For the text-containing cell, return its midpoint in (X, Y) coordinate format. 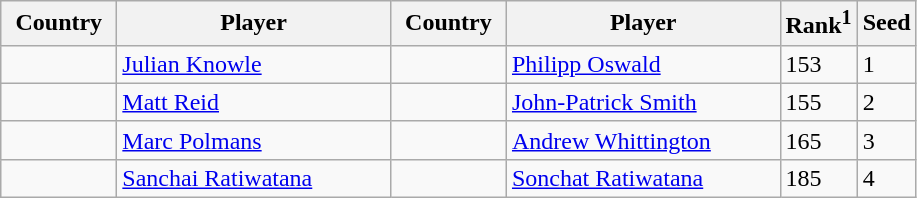
Andrew Whittington (643, 140)
3 (886, 140)
Julian Knowle (254, 64)
Sonchat Ratiwatana (643, 178)
Rank1 (818, 24)
4 (886, 178)
Sanchai Ratiwatana (254, 178)
1 (886, 64)
Philipp Oswald (643, 64)
2 (886, 102)
155 (818, 102)
Matt Reid (254, 102)
153 (818, 64)
185 (818, 178)
Marc Polmans (254, 140)
John-Patrick Smith (643, 102)
Seed (886, 24)
165 (818, 140)
